Identify which cell holds the provided text, then report its (x, y) central coordinate. 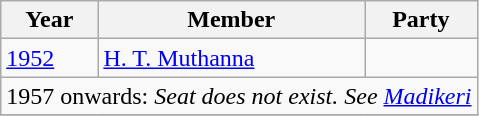
1957 onwards: Seat does not exist. See Madikeri (239, 96)
H. T. Muthanna (232, 58)
Member (232, 20)
1952 (50, 58)
Party (421, 20)
Year (50, 20)
